Identify which cell holds the provided text, then report its (x, y) central coordinate. 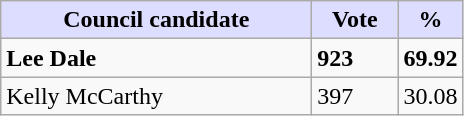
69.92 (430, 58)
30.08 (430, 96)
Kelly McCarthy (156, 96)
Vote (355, 20)
397 (355, 96)
Lee Dale (156, 58)
Council candidate (156, 20)
% (430, 20)
923 (355, 58)
